Locate the cell with the specified text and output its (x, y) center coordinate. 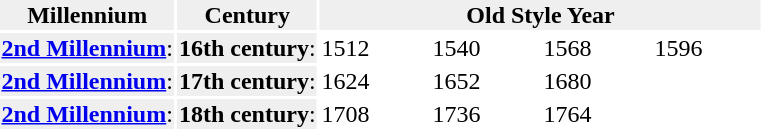
1708 (374, 114)
17th century: (247, 81)
1652 (485, 81)
1512 (374, 48)
16th century: (247, 48)
1680 (596, 81)
Century (247, 15)
1568 (596, 48)
18th century: (247, 114)
1596 (707, 48)
1540 (485, 48)
1624 (374, 81)
1764 (596, 114)
Old Style Year (540, 15)
Millennium (87, 15)
1736 (485, 114)
